From the cell containing the given text, extract its center point as [X, Y] coordinate. 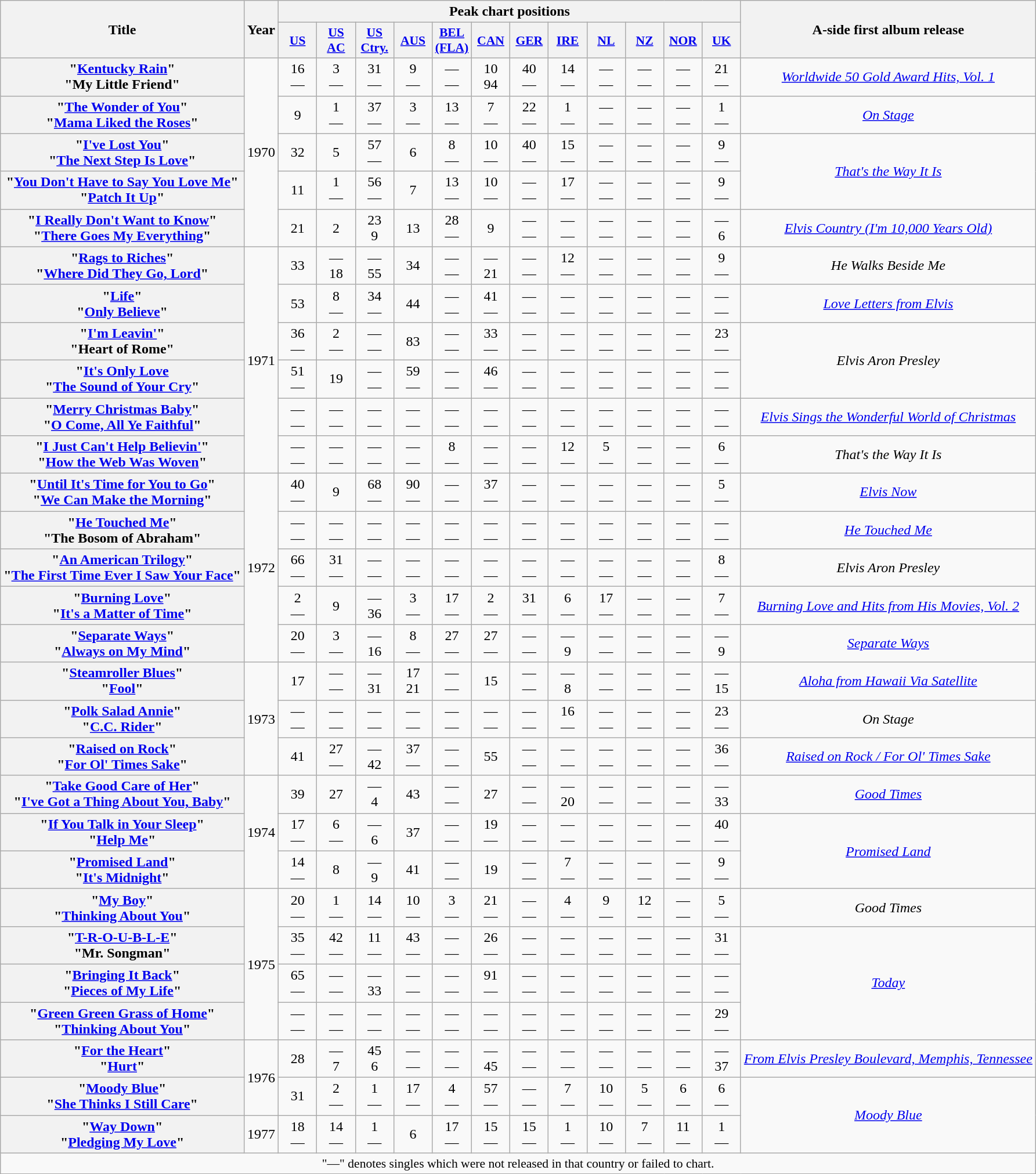
Raised on Rock / For Ol' Times Sake [888, 757]
35— [298, 945]
Love Letters from Elvis [888, 303]
26— [490, 945]
1721 [413, 681]
Worldwide 50 Gold Award Hits, Vol. 1 [888, 77]
51— [298, 378]
—4 [374, 794]
2 [336, 227]
1973 [261, 718]
Today [888, 983]
IRE [568, 41]
USAC [336, 41]
65— [298, 983]
91— [490, 983]
456 [374, 1059]
53 [298, 303]
US [298, 41]
"Merry Christmas Baby""O Come, All Ye Faithful" [122, 417]
"Separate Ways""Always on My Mind" [122, 643]
21 [298, 227]
—37 [721, 1059]
—21 [490, 266]
"T-R-O-U-B-L-E""Mr. Songman" [122, 945]
15 [490, 681]
—8 [568, 681]
1971 [261, 360]
8 [336, 869]
46— [490, 378]
—31 [374, 681]
A-side first album release [888, 29]
Year [261, 29]
"For the Heart""Hurt" [122, 1059]
BEL(FLA) [452, 41]
"Take Good Care of Her""I've Got a Thing About You, Baby" [122, 794]
"Burning Love""It's a Matter of Time" [122, 606]
Separate Ways [888, 643]
From Elvis Presley Boulevard, Memphis, Tennessee [888, 1059]
USCtry. [374, 41]
42— [336, 945]
34 [413, 266]
55 [490, 757]
—45 [490, 1059]
31 [298, 1097]
239 [374, 227]
UK [721, 41]
43 [413, 794]
68— [374, 492]
Burning Love and Hits from His Movies, Vol. 2 [888, 606]
1977 [261, 1134]
59— [413, 378]
18— [298, 1134]
—15 [721, 681]
"Moody Blue""She Thinks I Still Care" [122, 1097]
"Way Down""Pledging My Love" [122, 1134]
28— [452, 227]
5 [336, 152]
"Rags to Riches""Where Did They Go, Lord" [122, 266]
—16 [374, 643]
"Bringing It Back""Pieces of My Life" [122, 983]
AUS [413, 41]
"You Don't Have to Say You Love Me""Patch It Up" [122, 190]
"Raised on Rock""For Ol' Times Sake" [122, 757]
—20 [568, 794]
"I Really Don't Want to Know""There Goes My Everything" [122, 227]
"If You Talk in Your Sleep""Help Me" [122, 832]
"The Wonder of You" "Mama Liked the Roses" [122, 115]
Peak chart positions [510, 12]
"Until It's Time for You to Go""We Can Make the Morning" [122, 492]
—42 [374, 757]
17 [298, 681]
7 [413, 190]
"Life""Only Believe" [122, 303]
"Kentucky Rain""My Little Friend" [122, 77]
Aloha from Hawaii Via Satellite [888, 681]
"I've Lost You""The Next Step Is Love" [122, 152]
44 [413, 303]
37 [413, 832]
"—" denotes singles which were not released in that country or failed to chart. [518, 1164]
1975 [261, 964]
—18 [336, 266]
"Polk Salad Annie" "C.C. Rider" [122, 718]
43— [413, 945]
33— [490, 341]
"I'm Leavin'""Heart of Rome" [122, 341]
"Promised Land""It's Midnight" [122, 869]
"My Boy""Thinking About You" [122, 908]
22— [529, 115]
83 [413, 341]
39 [298, 794]
Elvis Sings the Wonderful World of Christmas [888, 417]
1976 [261, 1078]
"It's Only Love"The Sound of Your Cry" [122, 378]
"Green Green Grass of Home""Thinking About You" [122, 1020]
"He Touched Me""The Bosom of Abraham" [122, 530]
1094 [490, 77]
CAN [490, 41]
1974 [261, 832]
Elvis Now [888, 492]
"Steamroller Blues" "Fool" [122, 681]
Promised Land [888, 851]
NL [606, 41]
1972 [261, 568]
56— [374, 190]
—7 [336, 1059]
90— [413, 492]
—36 [374, 606]
NOR [683, 41]
Elvis Country (I'm 10,000 Years Old) [888, 227]
NZ [644, 41]
"An American Trilogy" "The First Time Ever I Saw Your Face" [122, 568]
33 [298, 266]
11 [298, 190]
28 [298, 1059]
He Touched Me [888, 530]
66— [298, 568]
1970 [261, 152]
"I Just Can't Help Believin'" "How the Web Was Woven" [122, 455]
GER [529, 41]
29— [721, 1020]
—55 [374, 266]
34— [374, 303]
19— [490, 832]
Moody Blue [888, 1115]
13 [413, 227]
He Walks Beside Me [888, 266]
41— [490, 303]
32 [298, 152]
Title [122, 29]
